Extract the (X, Y) coordinate from the center of the cell holding the provided text.  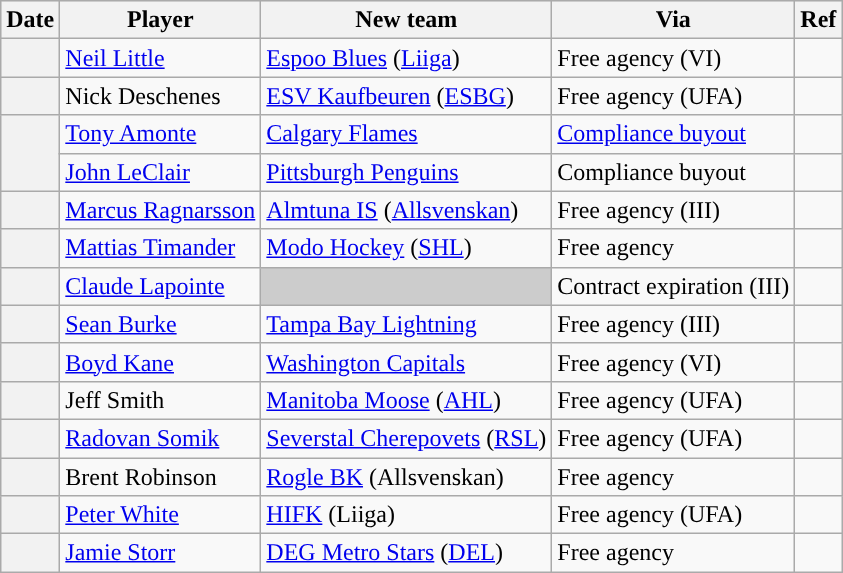
Date (30, 20)
John LeClair (160, 172)
ESV Kaufbeuren (ESBG) (406, 96)
Radovan Somik (160, 438)
Manitoba Moose (AHL) (406, 400)
Severstal Cherepovets (RSL) (406, 438)
Boyd Kane (160, 362)
Sean Burke (160, 324)
Peter White (160, 515)
Brent Robinson (160, 477)
Via (674, 20)
Claude Lapointe (160, 286)
Rogle BK (Allsvenskan) (406, 477)
Modo Hockey (SHL) (406, 248)
Neil Little (160, 58)
Espoo Blues (Liiga) (406, 58)
Contract expiration (III) (674, 286)
Ref (818, 20)
Player (160, 20)
Jeff Smith (160, 400)
Almtuna IS (Allsvenskan) (406, 210)
New team (406, 20)
Tampa Bay Lightning (406, 324)
Mattias Timander (160, 248)
Tony Amonte (160, 134)
Washington Capitals (406, 362)
Calgary Flames (406, 134)
Pittsburgh Penguins (406, 172)
DEG Metro Stars (DEL) (406, 553)
Jamie Storr (160, 553)
Marcus Ragnarsson (160, 210)
Nick Deschenes (160, 96)
HIFK (Liiga) (406, 515)
